Search for the cell housing the specified text and yield its (X, Y) center coordinate. 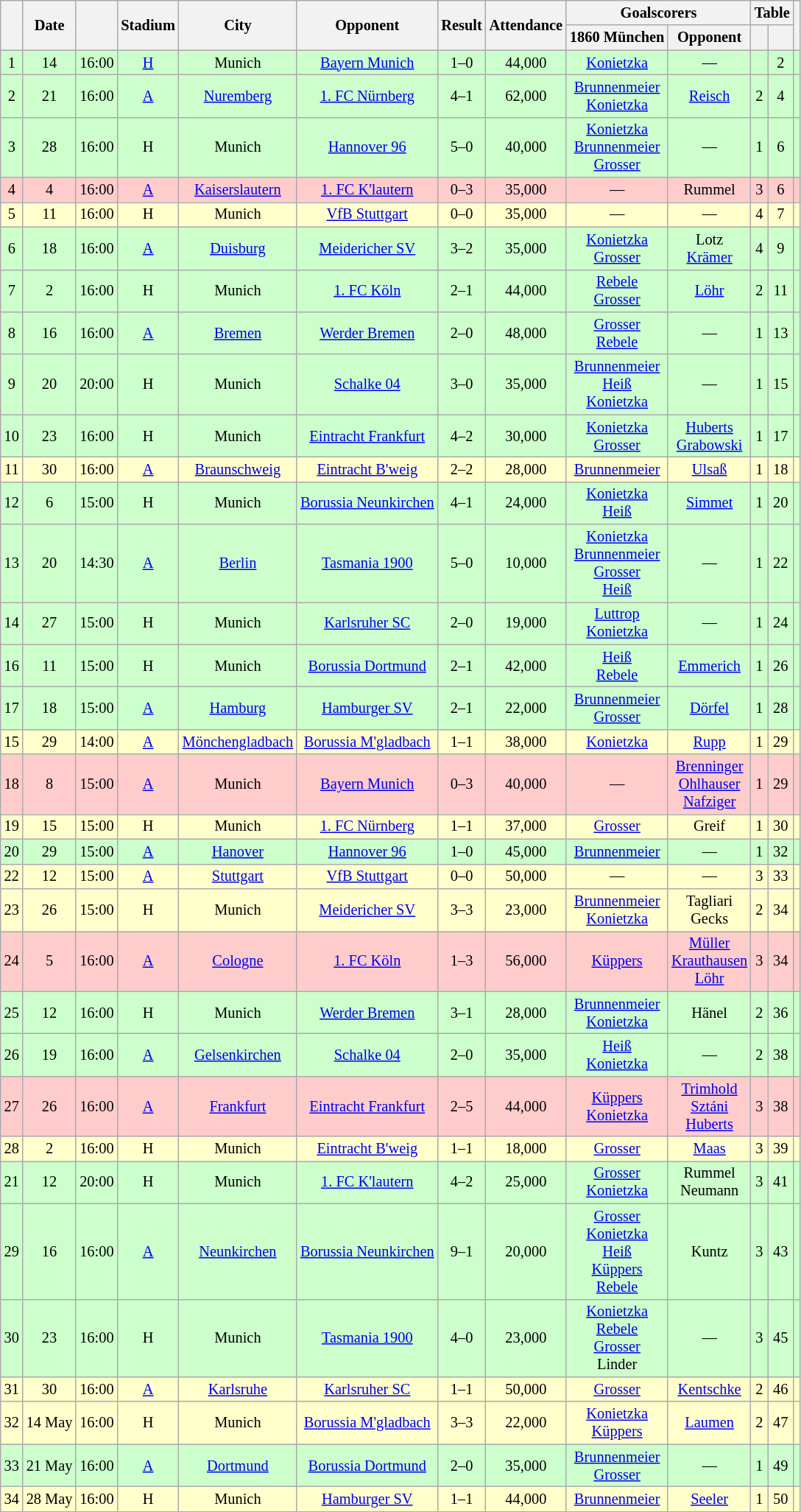
Gelsenkirchen (238, 1055)
Hänel (710, 1013)
1860 München (617, 38)
Kaiserslautern (238, 190)
Dortmund (238, 1466)
Emmerich (710, 666)
Rummel Neumann (710, 1182)
24,000 (526, 503)
Reisch (710, 96)
2–2 (461, 469)
Stadium (147, 25)
42,000 (526, 666)
Date (50, 25)
Goalscorers (658, 13)
48,000 (526, 333)
Ulsaß (710, 469)
Konietzka Brunnenmeier Grosser Heiß (617, 563)
14:00 (96, 742)
Karlsruhe (238, 1389)
14:30 (96, 563)
Grosser Konietzka Heiß Küppers Rebele (617, 1251)
Küppers (617, 961)
Berlin (238, 563)
62,000 (526, 96)
19,000 (526, 623)
Greif (710, 826)
Luttrop Konietzka (617, 623)
Lotz Krämer (710, 248)
41 (780, 1182)
14 May (50, 1423)
56,000 (526, 961)
Müller Krauthausen Löhr (710, 961)
Heiß Rebele (617, 666)
Brenninger Ohlhauser Nafziger (710, 784)
Mönchengladbach (238, 742)
Neunkirchen (238, 1251)
Stuttgart (238, 876)
18,000 (526, 1149)
30,000 (526, 436)
Konietzka Küppers (617, 1423)
Table (772, 13)
3–1 (461, 1013)
25 (12, 1013)
21 May (50, 1466)
43 (780, 1251)
Huberts Grabowski (710, 436)
Tagliari Gecks (710, 910)
4–0 (461, 1338)
46 (780, 1389)
Rupp (710, 742)
Simmet (710, 503)
50 (780, 1499)
Hanover (238, 851)
Kentschke (710, 1389)
3–0 (461, 384)
38,000 (526, 742)
2–5 (461, 1106)
45,000 (526, 851)
39 (780, 1149)
Konietzka Rebele Grosser Linder (617, 1338)
Maas (710, 1149)
Küppers Konietzka (617, 1106)
37,000 (526, 826)
45 (780, 1338)
31 (12, 1389)
Nuremberg (238, 96)
Seeler (710, 1499)
Braunschweig (238, 469)
City (238, 25)
Löhr (710, 291)
Konietzka Brunnenmeier Grosser (617, 147)
Frankfurt (238, 1106)
Bremen (238, 333)
49 (780, 1466)
Cologne (238, 961)
Rummel (710, 190)
10,000 (526, 563)
47 (780, 1423)
1–3 (461, 961)
Dörfel (710, 708)
Grosser Konietzka (617, 1182)
Grosser Rebele (617, 333)
36 (780, 1013)
20,000 (526, 1251)
10 (12, 436)
Duisburg (238, 248)
Trimhold Sztáni Huberts (710, 1106)
Kuntz (710, 1251)
3–2 (461, 248)
28 May (50, 1499)
Attendance (526, 25)
Brunnenmeier Heiß Konietzka (617, 384)
Hamburg (238, 708)
Laumen (710, 1423)
9–1 (461, 1251)
Result (461, 25)
Rebele Grosser (617, 291)
Konietzka Heiß (617, 503)
Heiß Konietzka (617, 1055)
25,000 (526, 1182)
